Output the (x, y) coordinate of the center of the cell containing the given text.  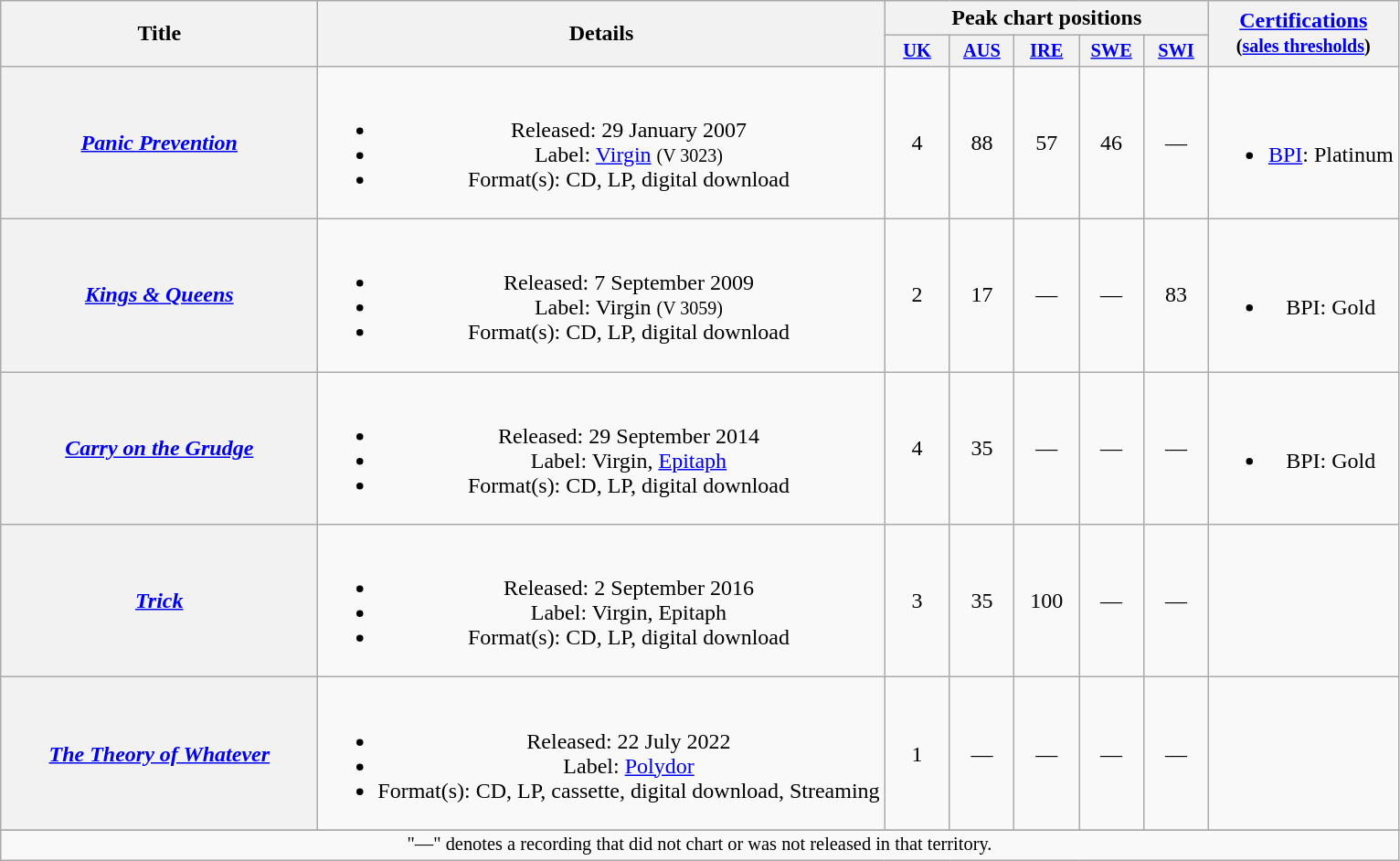
Panic Prevention (159, 143)
Carry on the Grudge (159, 448)
Certifications(sales thresholds) (1303, 34)
Title (159, 34)
Released: 22 July 2022Label: PolydorFormat(s): CD, LP, cassette, digital download, Streaming (601, 753)
Released: 2 September 2016Label: Virgin, EpitaphFormat(s): CD, LP, digital download (601, 601)
SWI (1177, 51)
"—" denotes a recording that did not chart or was not released in that territory. (700, 845)
BPI: Platinum (1303, 143)
83 (1177, 296)
88 (981, 143)
1 (917, 753)
AUS (981, 51)
Released: 29 January 2007Label: Virgin (V 3023)Format(s): CD, LP, digital download (601, 143)
Released: 29 September 2014Label: Virgin, EpitaphFormat(s): CD, LP, digital download (601, 448)
IRE (1047, 51)
57 (1047, 143)
Peak chart positions (1046, 18)
Trick (159, 601)
Kings & Queens (159, 296)
The Theory of Whatever (159, 753)
46 (1111, 143)
SWE (1111, 51)
UK (917, 51)
17 (981, 296)
100 (1047, 601)
3 (917, 601)
2 (917, 296)
Released: 7 September 2009Label: Virgin (V 3059)Format(s): CD, LP, digital download (601, 296)
Details (601, 34)
